For the text-containing cell, return its midpoint in [x, y] coordinate format. 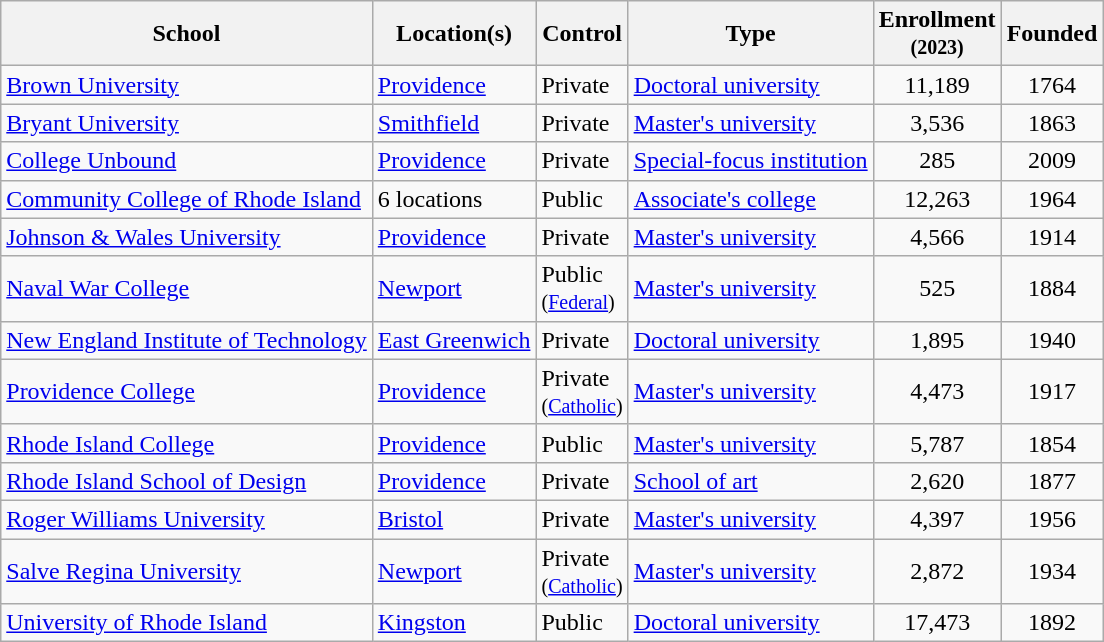
4,397 [937, 519]
1892 [1052, 623]
Community College of Rhode Island [187, 199]
17,473 [937, 623]
Special-focus institution [750, 161]
4,566 [937, 237]
1917 [1052, 392]
Roger Williams University [187, 519]
2,620 [937, 481]
Providence College [187, 392]
Founded [1052, 34]
Rhode Island College [187, 443]
Smithfield [454, 123]
Bristol [454, 519]
Public(Federal) [582, 288]
Type [750, 34]
285 [937, 161]
1884 [1052, 288]
1863 [1052, 123]
Brown University [187, 85]
Rhode Island School of Design [187, 481]
2,872 [937, 570]
School of art [750, 481]
Enrollment(2023) [937, 34]
525 [937, 288]
1877 [1052, 481]
Location(s) [454, 34]
Johnson & Wales University [187, 237]
Bryant University [187, 123]
4,473 [937, 392]
1934 [1052, 570]
1914 [1052, 237]
Kingston [454, 623]
University of Rhode Island [187, 623]
11,189 [937, 85]
1854 [1052, 443]
Salve Regina University [187, 570]
3,536 [937, 123]
Control [582, 34]
Associate's college [750, 199]
1940 [1052, 340]
East Greenwich [454, 340]
School [187, 34]
5,787 [937, 443]
College Unbound [187, 161]
1764 [1052, 85]
1964 [1052, 199]
New England Institute of Technology [187, 340]
Naval War College [187, 288]
6 locations [454, 199]
12,263 [937, 199]
2009 [1052, 161]
1956 [1052, 519]
1,895 [937, 340]
